Capture the cell that displays the provided text and extract its [X, Y] central coordinate. 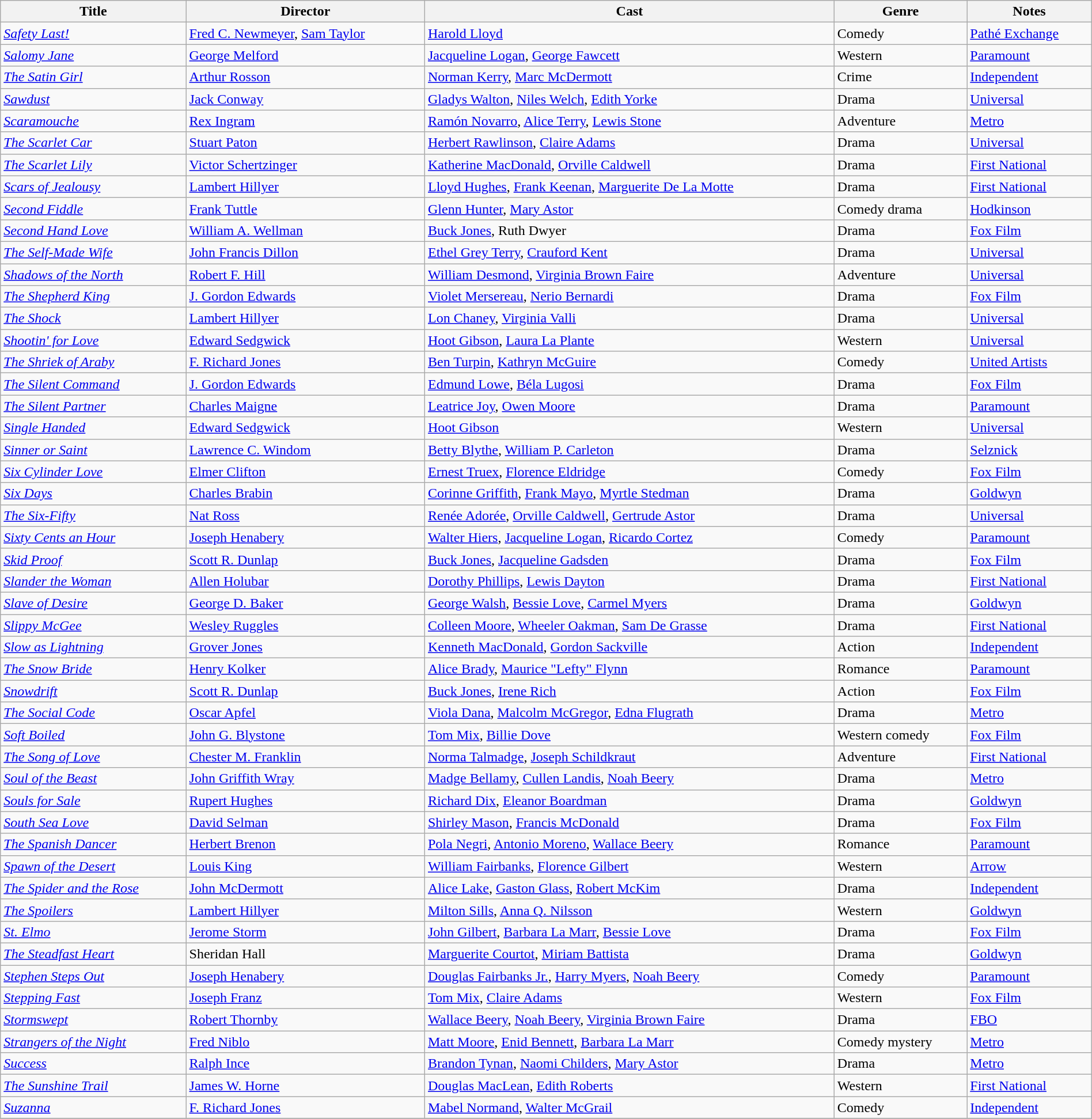
Marguerite Courtot, Miriam Battista [629, 954]
Slippy McGee [93, 625]
Lon Chaney, Virginia Valli [629, 318]
The Steadfast Heart [93, 954]
Ramón Novarro, Alice Terry, Lewis Stone [629, 121]
Slander the Woman [93, 581]
Allen Holubar [305, 581]
William A. Wellman [305, 230]
Soft Boiled [93, 735]
Charles Maigne [305, 406]
Tom Mix, Claire Adams [629, 998]
Spawn of the Desert [93, 866]
Title [93, 12]
Fred C. Newmeyer, Sam Taylor [305, 33]
Fred Niblo [305, 1042]
William Fairbanks, Florence Gilbert [629, 866]
The Silent Partner [93, 406]
Norman Kerry, Marc McDermott [629, 77]
The Song of Love [93, 757]
John G. Blystone [305, 735]
Pola Negri, Antonio Moreno, Wallace Beery [629, 844]
David Selman [305, 822]
The Snow Bride [93, 669]
Arrow [1029, 866]
Rupert Hughes [305, 801]
Herbert Rawlinson, Claire Adams [629, 143]
Elmer Clifton [305, 472]
Victor Schertzinger [305, 165]
Frank Tuttle [305, 208]
John Francis Dillon [305, 252]
Hoot Gibson, Laura La Plante [629, 340]
Buck Jones, Irene Rich [629, 691]
Safety Last! [93, 33]
John Griffith Wray [305, 779]
Shadows of the North [93, 275]
Chester M. Franklin [305, 757]
Buck Jones, Ruth Dwyer [629, 230]
Robert F. Hill [305, 275]
Mabel Normand, Walter McGrail [629, 1107]
The Silent Command [93, 384]
Notes [1029, 12]
Rex Ingram [305, 121]
Louis King [305, 866]
Violet Mersereau, Nerio Bernardi [629, 297]
Wesley Ruggles [305, 625]
Soul of the Beast [93, 779]
Norma Talmadge, Joseph Schildkraut [629, 757]
Western comedy [900, 735]
Betty Blythe, William P. Carleton [629, 450]
Sheridan Hall [305, 954]
Six Cylinder Love [93, 472]
Edmund Lowe, Béla Lugosi [629, 384]
James W. Horne [305, 1086]
Stormswept [93, 1020]
The Scarlet Car [93, 143]
The Spider and the Rose [93, 888]
Kenneth MacDonald, Gordon Sackville [629, 647]
Suzanna [93, 1107]
Jacqueline Logan, George Fawcett [629, 55]
Charles Brabin [305, 494]
Genre [900, 12]
Renée Adorée, Orville Caldwell, Gertrude Astor [629, 515]
Nat Ross [305, 515]
Stuart Paton [305, 143]
The Shepherd King [93, 297]
Glenn Hunter, Mary Astor [629, 208]
Alice Brady, Maurice "Lefty" Flynn [629, 669]
Joseph Franz [305, 998]
Sixty Cents an Hour [93, 537]
The Six-Fifty [93, 515]
Corinne Griffith, Frank Mayo, Myrtle Stedman [629, 494]
Skid Proof [93, 559]
Buck Jones, Jacqueline Gadsden [629, 559]
Arthur Rosson [305, 77]
St. Elmo [93, 932]
Shootin' for Love [93, 340]
Richard Dix, Eleanor Boardman [629, 801]
Sawdust [93, 99]
Slow as Lightning [93, 647]
The Social Code [93, 713]
John Gilbert, Barbara La Marr, Bessie Love [629, 932]
Sinner or Saint [93, 450]
Director [305, 12]
Robert Thornby [305, 1020]
Second Hand Love [93, 230]
Strangers of the Night [93, 1042]
Ernest Truex, Florence Eldridge [629, 472]
Hoot Gibson [629, 428]
William Desmond, Virginia Brown Faire [629, 275]
Second Fiddle [93, 208]
Hodkinson [1029, 208]
Dorothy Phillips, Lewis Dayton [629, 581]
Leatrice Joy, Owen Moore [629, 406]
The Satin Girl [93, 77]
Slave of Desire [93, 603]
Shirley Mason, Francis McDonald [629, 822]
Ethel Grey Terry, Crauford Kent [629, 252]
Lawrence C. Windom [305, 450]
Comedy mystery [900, 1042]
Jack Conway [305, 99]
Viola Dana, Malcolm McGregor, Edna Flugrath [629, 713]
Stephen Steps Out [93, 976]
Success [93, 1064]
Pathé Exchange [1029, 33]
Six Days [93, 494]
The Shriek of Araby [93, 362]
Douglas MacLean, Edith Roberts [629, 1086]
The Spanish Dancer [93, 844]
The Shock [93, 318]
Snowdrift [93, 691]
South Sea Love [93, 822]
Walter Hiers, Jacqueline Logan, Ricardo Cortez [629, 537]
Grover Jones [305, 647]
Single Handed [93, 428]
FBO [1029, 1020]
Alice Lake, Gaston Glass, Robert McKim [629, 888]
Douglas Fairbanks Jr., Harry Myers, Noah Beery [629, 976]
Gladys Walton, Niles Welch, Edith Yorke [629, 99]
George Walsh, Bessie Love, Carmel Myers [629, 603]
Harold Lloyd [629, 33]
Brandon Tynan, Naomi Childers, Mary Astor [629, 1064]
Jerome Storm [305, 932]
Herbert Brenon [305, 844]
The Self-Made Wife [93, 252]
Ralph Ince [305, 1064]
Katherine MacDonald, Orville Caldwell [629, 165]
Crime [900, 77]
United Artists [1029, 362]
Selznick [1029, 450]
The Sunshine Trail [93, 1086]
Scaramouche [93, 121]
George D. Baker [305, 603]
Stepping Fast [93, 998]
Tom Mix, Billie Dove [629, 735]
Lloyd Hughes, Frank Keenan, Marguerite De La Motte [629, 187]
Ben Turpin, Kathryn McGuire [629, 362]
George Melford [305, 55]
Scars of Jealousy [93, 187]
Souls for Sale [93, 801]
Matt Moore, Enid Bennett, Barbara La Marr [629, 1042]
Comedy drama [900, 208]
John McDermott [305, 888]
The Scarlet Lily [93, 165]
Salomy Jane [93, 55]
Colleen Moore, Wheeler Oakman, Sam De Grasse [629, 625]
Milton Sills, Anna Q. Nilsson [629, 910]
Madge Bellamy, Cullen Landis, Noah Beery [629, 779]
The Spoilers [93, 910]
Oscar Apfel [305, 713]
Cast [629, 12]
Wallace Beery, Noah Beery, Virginia Brown Faire [629, 1020]
Henry Kolker [305, 669]
